Extract the [X, Y] coordinate from the center of the cell holding the provided text.  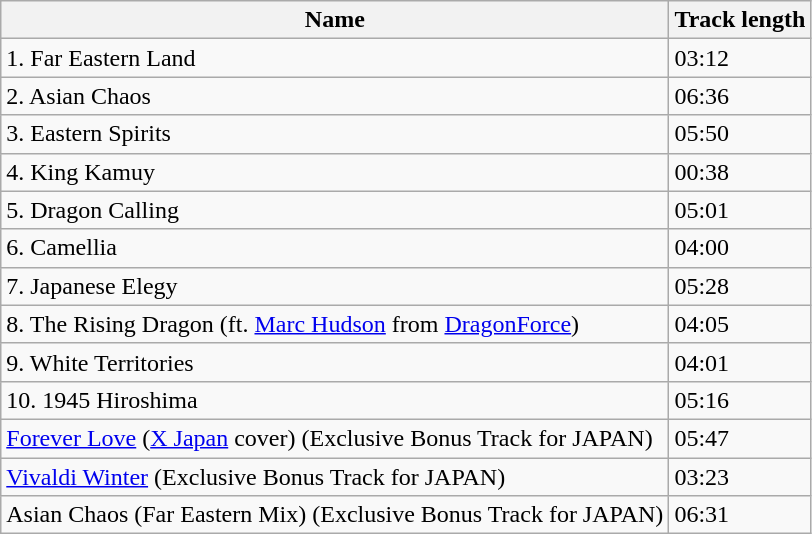
05:47 [740, 438]
Forever Love (X Japan cover) (Exclusive Bonus Track for JAPAN) [335, 438]
9. White Territories [335, 362]
06:31 [740, 515]
05:01 [740, 210]
2. Asian Chaos [335, 96]
5. Dragon Calling [335, 210]
10. 1945 Hiroshima [335, 400]
04:05 [740, 324]
03:12 [740, 58]
Asian Chaos (Far Eastern Mix) (Exclusive Bonus Track for JAPAN) [335, 515]
Vivaldi Winter (Exclusive Bonus Track for JAPAN) [335, 477]
Name [335, 20]
03:23 [740, 477]
Track length [740, 20]
7. Japanese Elegy [335, 286]
06:36 [740, 96]
04:01 [740, 362]
05:50 [740, 134]
6. Camellia [335, 248]
8. The Rising Dragon (ft. Marc Hudson from DragonForce) [335, 324]
00:38 [740, 172]
05:28 [740, 286]
3. Eastern Spirits [335, 134]
1. Far Eastern Land [335, 58]
04:00 [740, 248]
4. King Kamuy [335, 172]
05:16 [740, 400]
